For the text-containing cell, return its midpoint in (X, Y) coordinate format. 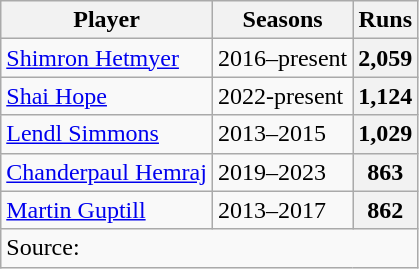
862 (386, 210)
2,059 (386, 58)
Player (107, 20)
863 (386, 172)
Martin Guptill (107, 210)
1,124 (386, 96)
2016–present (282, 58)
Seasons (282, 20)
1,029 (386, 134)
Shimron Hetmyer (107, 58)
2013–2017 (282, 210)
2022-present (282, 96)
Source: (210, 248)
Shai Hope (107, 96)
Runs (386, 20)
Chanderpaul Hemraj (107, 172)
Lendl Simmons (107, 134)
2019–2023 (282, 172)
2013–2015 (282, 134)
